Extract the [X, Y] coordinate from the center of the cell holding the provided text.  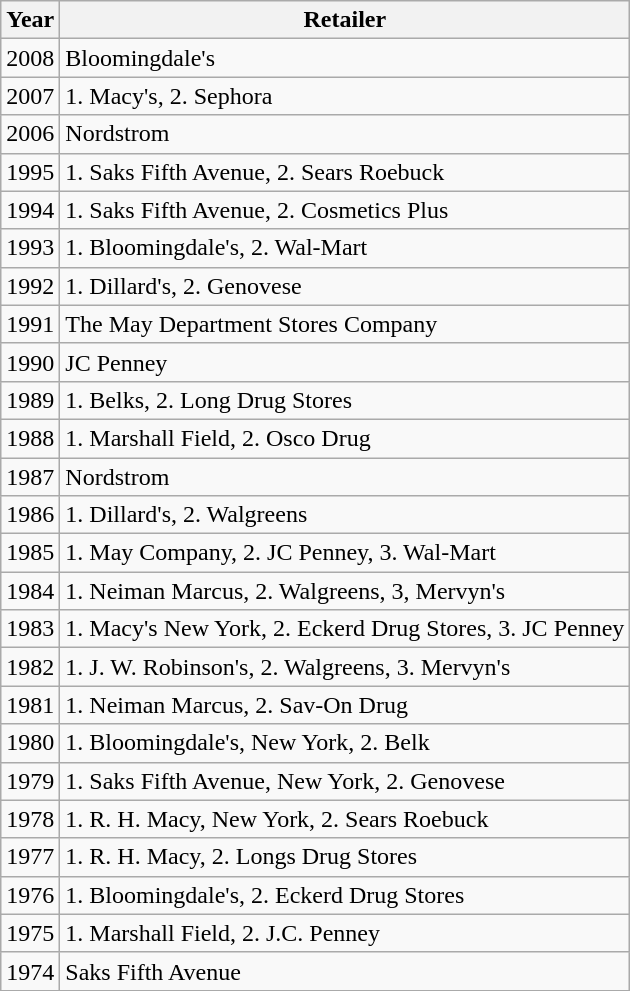
1988 [30, 438]
1980 [30, 743]
Year [30, 20]
The May Department Stores Company [345, 324]
1. Marshall Field, 2. Osco Drug [345, 438]
1. Dillard's, 2. Walgreens [345, 515]
1981 [30, 705]
1992 [30, 286]
1986 [30, 515]
1994 [30, 210]
1. May Company, 2. JC Penney, 3. Wal-Mart [345, 553]
1974 [30, 971]
1977 [30, 857]
1985 [30, 553]
1993 [30, 248]
1983 [30, 629]
2008 [30, 58]
1. Dillard's, 2. Genovese [345, 286]
1. Macy's, 2. Sephora [345, 96]
1976 [30, 895]
1. Marshall Field, 2. J.C. Penney [345, 933]
1. Neiman Marcus, 2. Walgreens, 3, Mervyn's [345, 591]
1995 [30, 172]
1. Saks Fifth Avenue, New York, 2. Genovese [345, 781]
1. Bloomingdale's, 2. Wal-Mart [345, 248]
1. Saks Fifth Avenue, 2. Cosmetics Plus [345, 210]
Retailer [345, 20]
JC Penney [345, 362]
1975 [30, 933]
1. Bloomingdale's, 2. Eckerd Drug Stores [345, 895]
1991 [30, 324]
1982 [30, 667]
1979 [30, 781]
1. Bloomingdale's, New York, 2. Belk [345, 743]
1. Macy's New York, 2. Eckerd Drug Stores, 3. JC Penney [345, 629]
1987 [30, 477]
2006 [30, 134]
1. R. H. Macy, New York, 2. Sears Roebuck [345, 819]
1978 [30, 819]
1990 [30, 362]
2007 [30, 96]
1984 [30, 591]
Bloomingdale's [345, 58]
1. Neiman Marcus, 2. Sav-On Drug [345, 705]
1. Belks, 2. Long Drug Stores [345, 400]
1989 [30, 400]
1. Saks Fifth Avenue, 2. Sears Roebuck [345, 172]
Saks Fifth Avenue [345, 971]
1. R. H. Macy, 2. Longs Drug Stores [345, 857]
1. J. W. Robinson's, 2. Walgreens, 3. Mervyn's [345, 667]
